For the text-containing cell, return its midpoint in [X, Y] coordinate format. 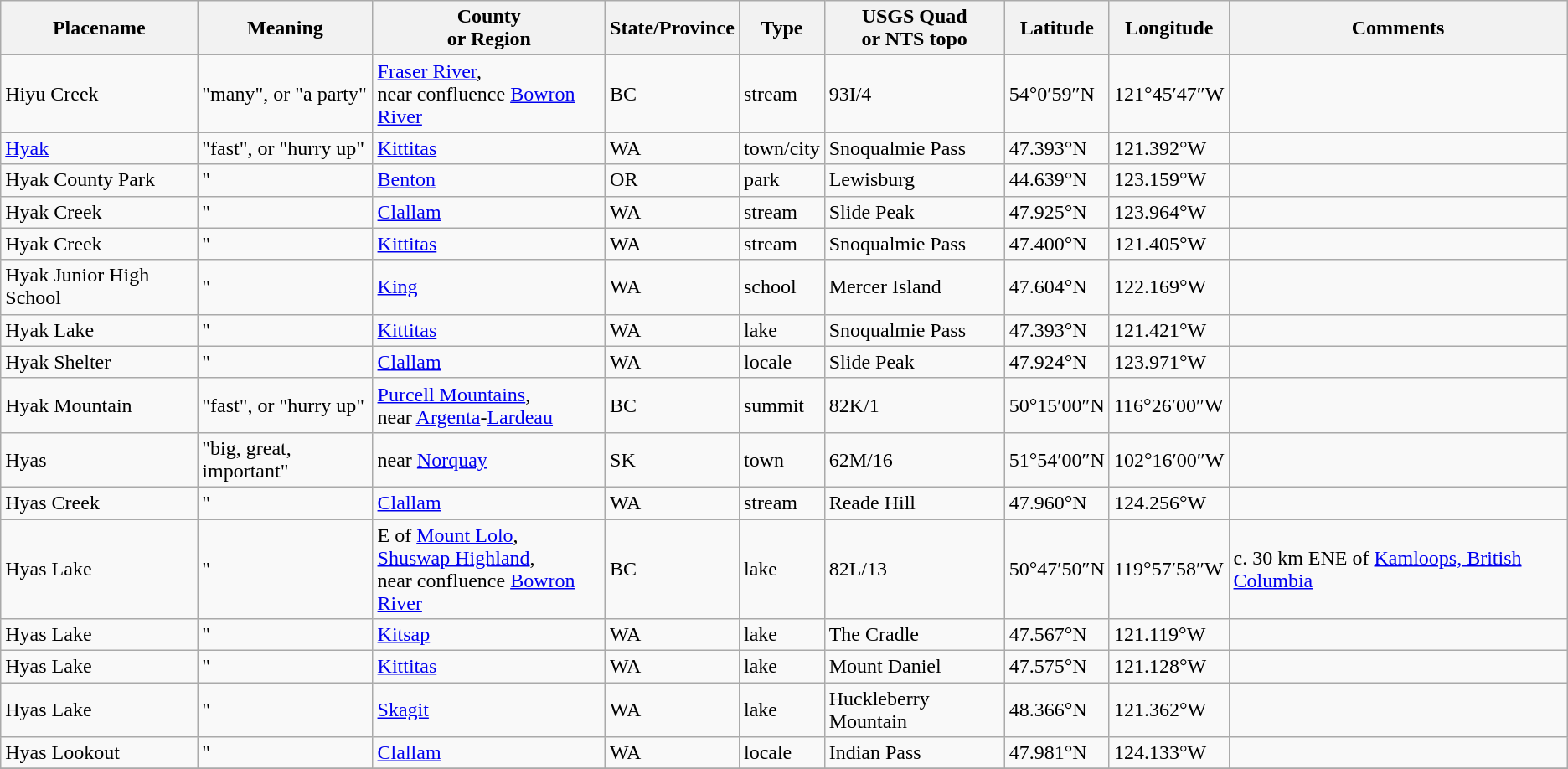
Comments [1398, 28]
Type [781, 28]
Hyak County Park [99, 180]
44.639°N [1057, 180]
121.405°W [1169, 244]
116°26′00″W [1169, 405]
121.392°W [1169, 148]
summit [781, 405]
Meaning [285, 28]
62M/16 [915, 459]
47.925°N [1057, 212]
48.366°N [1057, 710]
E of Mount Lolo,Shuswap Highland,near confluence Bowron River [489, 570]
119°57′58″W [1169, 570]
121.421°W [1169, 330]
82K/1 [915, 405]
47.981°N [1057, 753]
47.567°N [1057, 635]
Indian Pass [915, 753]
121.119°W [1169, 635]
Latitude [1057, 28]
47.924°N [1057, 362]
82L/13 [915, 570]
Fraser River,near confluence Bowron River [489, 94]
47.960°N [1057, 503]
Hyak Lake [99, 330]
"big, great, important" [285, 459]
town/city [781, 148]
47.604°N [1057, 286]
Reade Hill [915, 503]
Hyas Creek [99, 503]
54°0′59″N [1057, 94]
50°47′50″N [1057, 570]
93I/4 [915, 94]
Hiyu Creek [99, 94]
"many", or "a party" [285, 94]
park [781, 180]
102°16′00″W [1169, 459]
The Cradle [915, 635]
OR [673, 180]
Hyak Junior High School [99, 286]
Hyas Lookout [99, 753]
123.964°W [1169, 212]
124.133°W [1169, 753]
State/Province [673, 28]
50°15′00″N [1057, 405]
Hyas [99, 459]
Mercer Island [915, 286]
town [781, 459]
Hyak [99, 148]
SK [673, 459]
King [489, 286]
Huckleberry Mountain [915, 710]
47.575°N [1057, 667]
124.256°W [1169, 503]
47.400°N [1057, 244]
Hyak Shelter [99, 362]
122.169°W [1169, 286]
c. 30 km ENE of Kamloops, British Columbia [1398, 570]
Kitsap [489, 635]
Hyak Mountain [99, 405]
Lewisburg [915, 180]
Purcell Mountains,near Argenta-Lardeau [489, 405]
123.159°W [1169, 180]
123.971°W [1169, 362]
51°54′00″N [1057, 459]
Longitude [1169, 28]
Placename [99, 28]
Mount Daniel [915, 667]
USGS Quador NTS topo [915, 28]
near Norquay [489, 459]
school [781, 286]
121°45′47″W [1169, 94]
121.128°W [1169, 667]
Countyor Region [489, 28]
Benton [489, 180]
121.362°W [1169, 710]
Skagit [489, 710]
